From the cell containing the given text, extract its center point as (X, Y) coordinate. 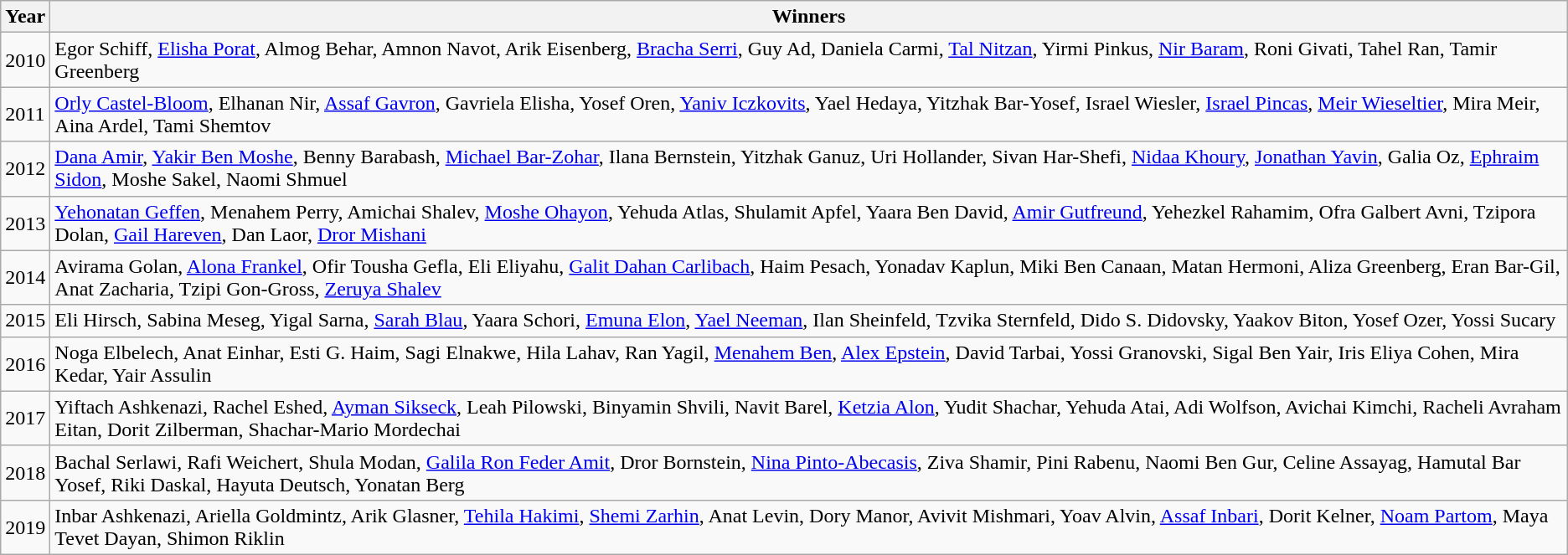
Winners (809, 17)
2010 (25, 60)
2019 (25, 527)
2018 (25, 472)
2012 (25, 169)
2013 (25, 223)
2015 (25, 321)
Year (25, 17)
2011 (25, 114)
2016 (25, 363)
2014 (25, 278)
2017 (25, 419)
